Capture the cell that displays the provided text and extract its [X, Y] central coordinate. 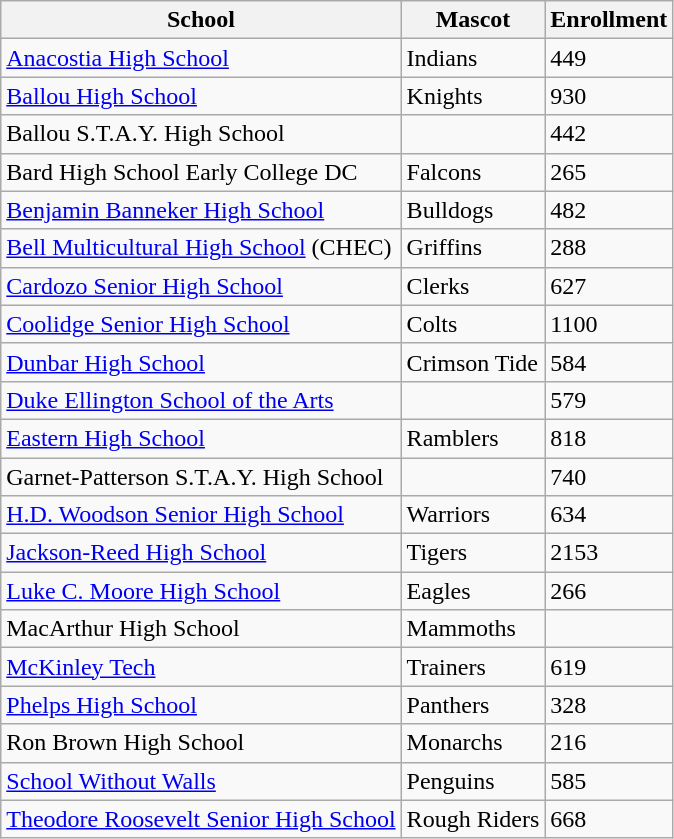
442 [609, 134]
Cardozo Senior High School [201, 286]
Dunbar High School [201, 362]
Luke C. Moore High School [201, 591]
634 [609, 515]
Tigers [473, 553]
Phelps High School [201, 705]
Garnet-Patterson S.T.A.Y. High School [201, 477]
740 [609, 477]
Jackson-Reed High School [201, 553]
Bell Multicultural High School (CHEC) [201, 248]
McKinley Tech [201, 667]
Clerks [473, 286]
619 [609, 667]
Benjamin Banneker High School [201, 210]
1100 [609, 324]
Knights [473, 96]
Bulldogs [473, 210]
School [201, 20]
266 [609, 591]
Penguins [473, 781]
579 [609, 400]
School Without Walls [201, 781]
265 [609, 172]
584 [609, 362]
2153 [609, 553]
Duke Ellington School of the Arts [201, 400]
449 [609, 58]
Crimson Tide [473, 362]
328 [609, 705]
Mammoths [473, 629]
Warriors [473, 515]
Anacostia High School [201, 58]
482 [609, 210]
Theodore Roosevelt Senior High School [201, 819]
216 [609, 743]
Eastern High School [201, 438]
Trainers [473, 667]
Bard High School Early College DC [201, 172]
Ballou High School [201, 96]
MacArthur High School [201, 629]
668 [609, 819]
Mascot [473, 20]
Falcons [473, 172]
Ramblers [473, 438]
288 [609, 248]
H.D. Woodson Senior High School [201, 515]
Rough Riders [473, 819]
627 [609, 286]
930 [609, 96]
Colts [473, 324]
Panthers [473, 705]
Eagles [473, 591]
Griffins [473, 248]
585 [609, 781]
Coolidge Senior High School [201, 324]
Ron Brown High School [201, 743]
818 [609, 438]
Indians [473, 58]
Ballou S.T.A.Y. High School [201, 134]
Monarchs [473, 743]
Enrollment [609, 20]
